Capture the cell that displays the provided text and extract its [x, y] central coordinate. 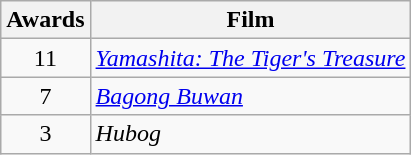
7 [46, 96]
Film [250, 20]
Awards [46, 20]
11 [46, 58]
Bagong Buwan [250, 96]
3 [46, 134]
Yamashita: The Tiger's Treasure [250, 58]
Hubog [250, 134]
